Detect which cell encompasses the target text, then output its [X, Y] center coordinate. 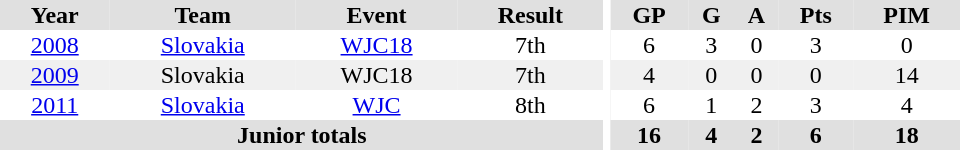
G [712, 15]
2011 [54, 105]
GP [649, 15]
Junior totals [302, 135]
16 [649, 135]
Team [202, 15]
2008 [54, 45]
Event [376, 15]
Year [54, 15]
8th [530, 105]
1 [712, 105]
A [757, 15]
18 [906, 135]
Result [530, 15]
14 [906, 75]
Pts [816, 15]
2009 [54, 75]
PIM [906, 15]
WJC [376, 105]
